Output the (x, y) coordinate of the center of the cell containing the given text.  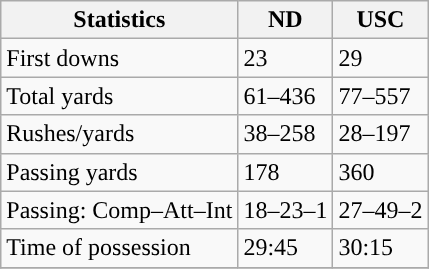
28–197 (380, 134)
178 (286, 172)
61–436 (286, 96)
38–258 (286, 134)
First downs (120, 58)
29 (380, 58)
ND (286, 20)
Passing: Comp–Att–Int (120, 210)
Rushes/yards (120, 134)
Statistics (120, 20)
77–557 (380, 96)
Total yards (120, 96)
360 (380, 172)
29:45 (286, 248)
23 (286, 58)
Time of possession (120, 248)
30:15 (380, 248)
USC (380, 20)
27–49–2 (380, 210)
18–23–1 (286, 210)
Passing yards (120, 172)
